Capture the cell that displays the provided text and extract its [x, y] central coordinate. 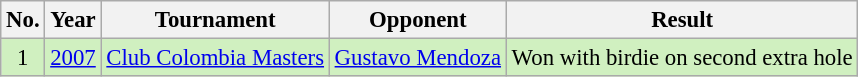
1 [23, 58]
No. [23, 20]
Opponent [418, 20]
Tournament [215, 20]
Won with birdie on second extra hole [682, 58]
Gustavo Mendoza [418, 58]
Year [73, 20]
Result [682, 20]
2007 [73, 58]
Club Colombia Masters [215, 58]
